Find where the given text appears and provide that cell's center as (X, Y) coordinate. 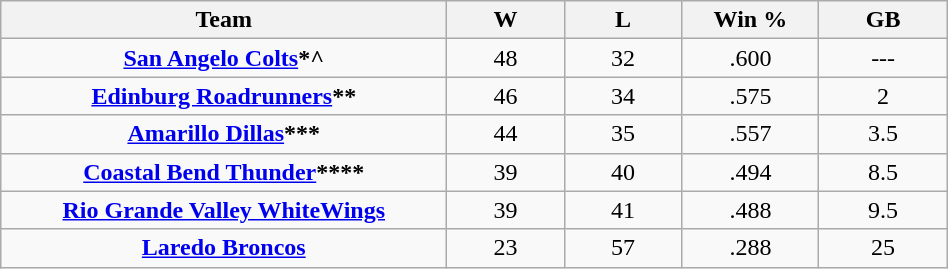
Laredo Broncos (224, 248)
.575 (750, 96)
40 (623, 172)
35 (623, 134)
--- (883, 58)
25 (883, 248)
34 (623, 96)
Team (224, 20)
Edinburg Roadrunners** (224, 96)
48 (506, 58)
23 (506, 248)
32 (623, 58)
Rio Grande Valley WhiteWings (224, 210)
.600 (750, 58)
.488 (750, 210)
L (623, 20)
Coastal Bend Thunder**** (224, 172)
.557 (750, 134)
Win % (750, 20)
2 (883, 96)
57 (623, 248)
3.5 (883, 134)
41 (623, 210)
San Angelo Colts*^ (224, 58)
Amarillo Dillas*** (224, 134)
44 (506, 134)
.494 (750, 172)
8.5 (883, 172)
.288 (750, 248)
9.5 (883, 210)
GB (883, 20)
W (506, 20)
46 (506, 96)
